From the cell containing the given text, extract its center point as (X, Y) coordinate. 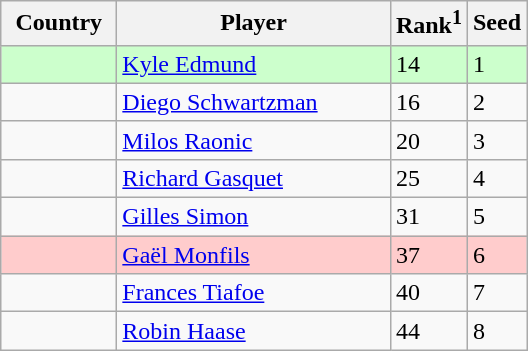
6 (496, 255)
2 (496, 102)
Milos Raonic (254, 140)
Seed (496, 24)
Gilles Simon (254, 217)
20 (428, 140)
Gaël Monfils (254, 255)
40 (428, 293)
5 (496, 217)
7 (496, 293)
8 (496, 331)
16 (428, 102)
25 (428, 178)
31 (428, 217)
37 (428, 255)
44 (428, 331)
Robin Haase (254, 331)
4 (496, 178)
1 (496, 64)
Country (59, 24)
Richard Gasquet (254, 178)
14 (428, 64)
Frances Tiafoe (254, 293)
Diego Schwartzman (254, 102)
3 (496, 140)
Rank1 (428, 24)
Kyle Edmund (254, 64)
Player (254, 24)
